Scan for the cell matching the given text and deliver its [x, y] coordinate at center. 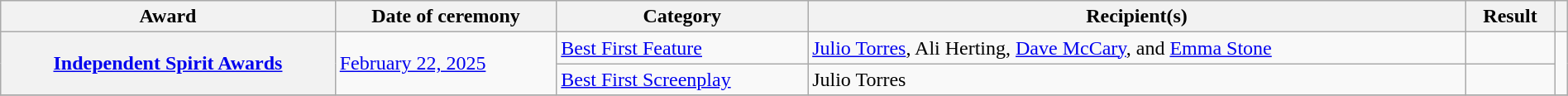
Result [1510, 17]
Best First Screenplay [682, 79]
Julio Torres, Ali Herting, Dave McCary, and Emma Stone [1137, 48]
Date of ceremony [446, 17]
February 22, 2025 [446, 64]
Julio Torres [1137, 79]
Recipient(s) [1137, 17]
Independent Spirit Awards [168, 64]
Best First Feature [682, 48]
Award [168, 17]
Category [682, 17]
